Detect which cell encompasses the target text, then output its [x, y] center coordinate. 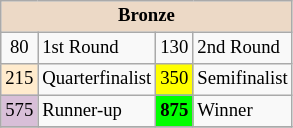
Winner [242, 112]
80 [20, 48]
575 [20, 112]
Bronze [146, 16]
Runner-up [97, 112]
215 [20, 80]
2nd Round [242, 48]
350 [174, 80]
Quarterfinalist [97, 80]
1st Round [97, 48]
875 [174, 112]
130 [174, 48]
Semifinalist [242, 80]
